For the text-containing cell, return its midpoint in [x, y] coordinate format. 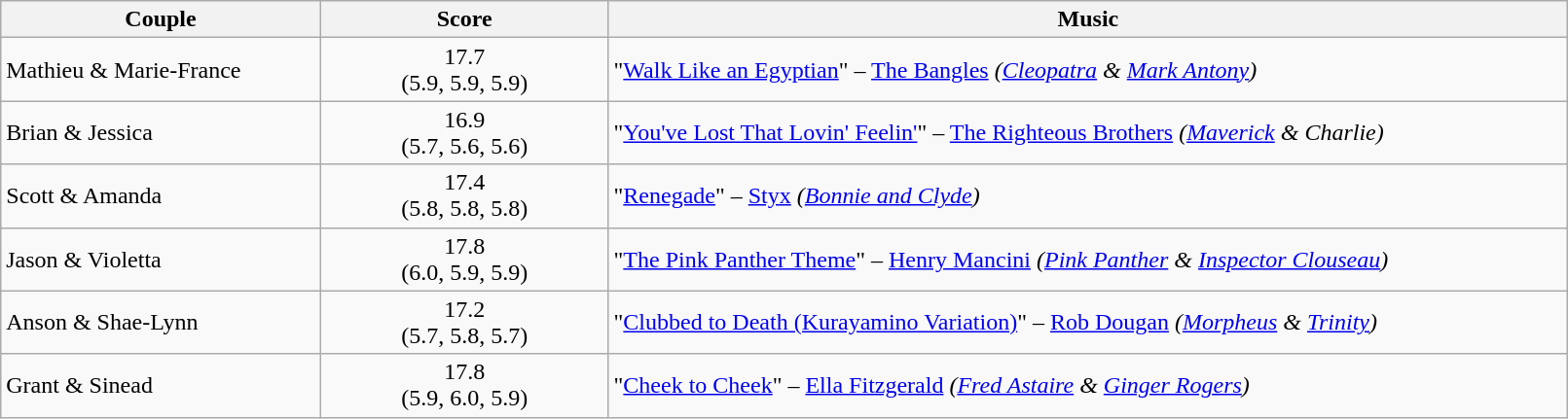
Jason & Violetta [162, 259]
17.8 (6.0, 5.9, 5.9) [464, 259]
"The Pink Panther Theme" – Henry Mancini (Pink Panther & Inspector Clouseau) [1088, 259]
Score [464, 19]
"Clubbed to Death (Kurayamino Variation)" – Rob Dougan (Morpheus & Trinity) [1088, 323]
Music [1088, 19]
Anson & Shae-Lynn [162, 323]
Grant & Sinead [162, 385]
Brian & Jessica [162, 132]
"Renegade" – Styx (Bonnie and Clyde) [1088, 196]
17.2 (5.7, 5.8, 5.7) [464, 323]
Scott & Amanda [162, 196]
17.8 (5.9, 6.0, 5.9) [464, 385]
Mathieu & Marie-France [162, 70]
"You've Lost That Lovin' Feelin'" – The Righteous Brothers (Maverick & Charlie) [1088, 132]
17.4 (5.8, 5.8, 5.8) [464, 196]
Couple [162, 19]
17.7 (5.9, 5.9, 5.9) [464, 70]
16.9 (5.7, 5.6, 5.6) [464, 132]
"Cheek to Cheek" – Ella Fitzgerald (Fred Astaire & Ginger Rogers) [1088, 385]
"Walk Like an Egyptian" – The Bangles (Cleopatra & Mark Antony) [1088, 70]
